Provide the [x, y] coordinate of the cell's center where the given text is located.  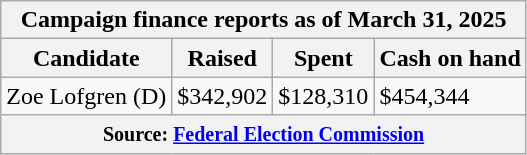
Zoe Lofgren (D) [86, 96]
$342,902 [222, 96]
Raised [222, 58]
Source: Federal Election Commission [264, 134]
Cash on hand [450, 58]
Campaign finance reports as of March 31, 2025 [264, 20]
$128,310 [324, 96]
$454,344 [450, 96]
Spent [324, 58]
Candidate [86, 58]
